Search for the cell housing the specified text and yield its (X, Y) center coordinate. 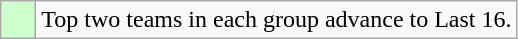
Top two teams in each group advance to Last 16. (276, 20)
